Identify which cell holds the provided text, then report its (x, y) central coordinate. 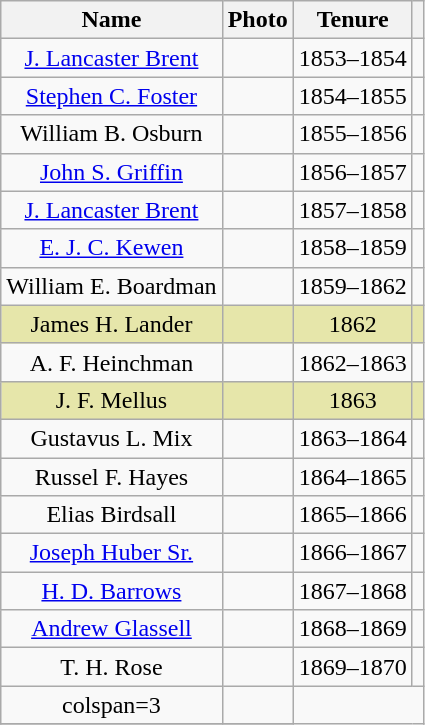
1863–1864 (352, 438)
Elias Birdsall (112, 515)
1866–1867 (352, 553)
1863 (352, 400)
1868–1869 (352, 629)
1853–1854 (352, 58)
Gustavus L. Mix (112, 438)
H. D. Barrows (112, 591)
1862–1863 (352, 362)
Name (112, 20)
colspan=3 (112, 705)
1859–1862 (352, 286)
A. F. Heinchman (112, 362)
1862 (352, 324)
John S. Griffin (112, 172)
William B. Osburn (112, 134)
J. F. Mellus (112, 400)
Joseph Huber Sr. (112, 553)
1865–1866 (352, 515)
William E. Boardman (112, 286)
1867–1868 (352, 591)
Tenure (352, 20)
James H. Lander (112, 324)
1858–1859 (352, 248)
1857–1858 (352, 210)
1856–1857 (352, 172)
1854–1855 (352, 96)
T. H. Rose (112, 667)
1864–1865 (352, 477)
Stephen C. Foster (112, 96)
E. J. C. Kewen (112, 248)
1869–1870 (352, 667)
Russel F. Hayes (112, 477)
1855–1856 (352, 134)
Photo (258, 20)
Andrew Glassell (112, 629)
